Capture the cell that displays the provided text and extract its (X, Y) central coordinate. 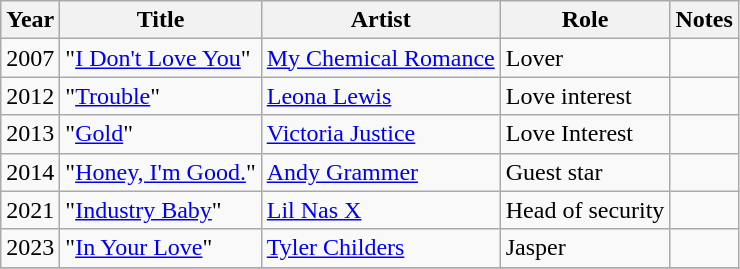
"Gold" (160, 134)
Andy Grammer (380, 172)
2023 (30, 248)
"Trouble" (160, 96)
Leona Lewis (380, 96)
Tyler Childers (380, 248)
2013 (30, 134)
"I Don't Love You" (160, 58)
Jasper (585, 248)
Head of security (585, 210)
Year (30, 20)
Role (585, 20)
My Chemical Romance (380, 58)
Artist (380, 20)
Lover (585, 58)
"Honey, I'm Good." (160, 172)
"In Your Love" (160, 248)
2012 (30, 96)
"Industry Baby" (160, 210)
Love interest (585, 96)
2021 (30, 210)
Guest star (585, 172)
2007 (30, 58)
Love Interest (585, 134)
Notes (704, 20)
2014 (30, 172)
Lil Nas X (380, 210)
Title (160, 20)
Victoria Justice (380, 134)
